Determine the (x, y) coordinate at the center of the cell enclosing the given text.  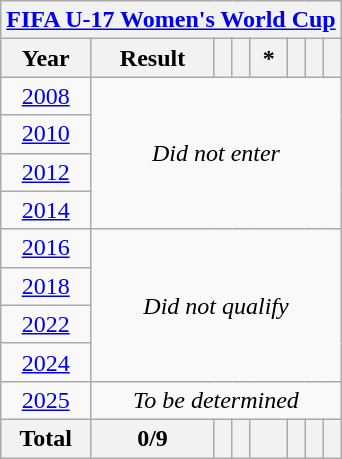
2022 (46, 324)
Did not qualify (216, 305)
2008 (46, 96)
2012 (46, 172)
2016 (46, 248)
To be determined (216, 400)
Total (46, 438)
2025 (46, 400)
2024 (46, 362)
Result (153, 58)
2010 (46, 134)
Year (46, 58)
2014 (46, 210)
* (268, 58)
2018 (46, 286)
Did not enter (216, 153)
0/9 (153, 438)
FIFA U-17 Women's World Cup (171, 20)
